Determine the (x, y) coordinate at the center of the cell enclosing the given text.  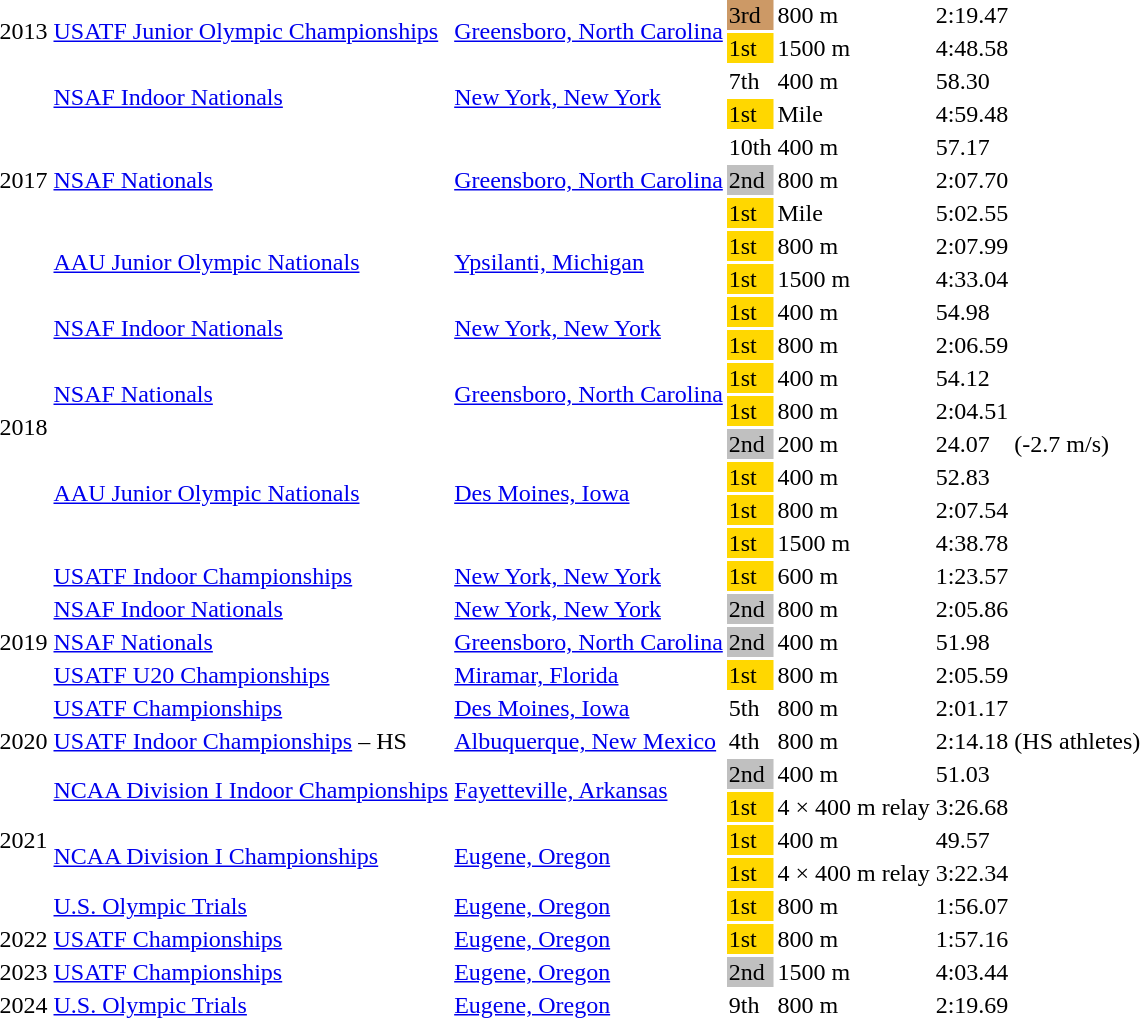
2:07.54 (972, 510)
2:14.18 (972, 741)
7th (750, 81)
Miramar, Florida (589, 675)
4th (750, 741)
1:23.57 (972, 576)
2:07.99 (972, 246)
Ypsilanti, Michigan (589, 262)
USATF Indoor Championships (251, 576)
2:06.59 (972, 345)
NCAA Division I Championships (251, 856)
3:26.68 (972, 807)
4:38.78 (972, 543)
200 m (854, 444)
54.12 (972, 378)
2:04.51 (972, 411)
3:22.34 (972, 873)
24.07 (972, 444)
4:03.44 (972, 972)
3rd (750, 15)
2:05.59 (972, 675)
Albuquerque, New Mexico (589, 741)
Fayetteville, Arkansas (589, 790)
2:07.70 (972, 180)
2:19.47 (972, 15)
4:59.48 (972, 114)
USATF Junior Olympic Championships (251, 32)
58.30 (972, 81)
NCAA Division I Indoor Championships (251, 790)
1:56.07 (972, 906)
51.98 (972, 642)
52.83 (972, 477)
USATF Indoor Championships – HS (251, 741)
5:02.55 (972, 213)
5th (750, 708)
57.17 (972, 147)
4:33.04 (972, 279)
2:05.86 (972, 609)
10th (750, 147)
2:01.17 (972, 708)
1:57.16 (972, 939)
4:48.58 (972, 48)
USATF U20 Championships (251, 675)
54.98 (972, 312)
49.57 (972, 840)
600 m (854, 576)
U.S. Olympic Trials (251, 906)
51.03 (972, 774)
